Return the [x, y] coordinate for the center point of the cell that contains the specified text.  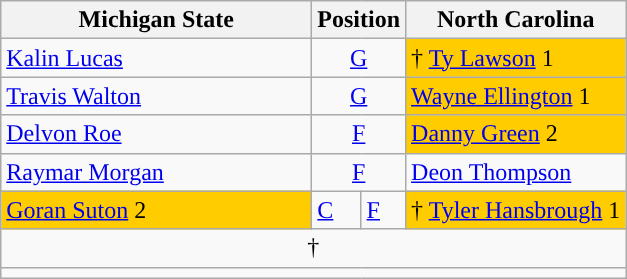
† Tyler Hansbrough 1 [516, 210]
† [314, 248]
Raymar Morgan [156, 172]
Deon Thompson [516, 172]
Goran Suton 2 [156, 210]
† Ty Lawson 1 [516, 58]
C [336, 210]
North Carolina [516, 20]
Position [359, 20]
Travis Walton [156, 96]
Wayne Ellington 1 [516, 96]
Michigan State [156, 20]
Kalin Lucas [156, 58]
Delvon Roe [156, 134]
Danny Green 2 [516, 134]
